Search for the cell housing the specified text and yield its (X, Y) center coordinate. 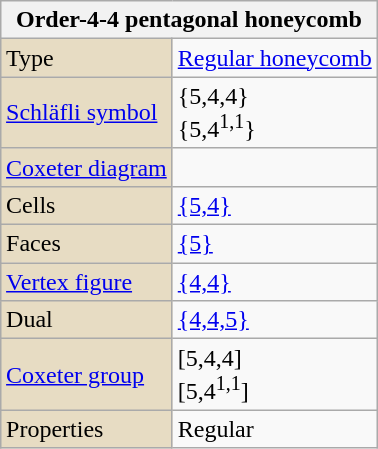
Schläfli symbol (87, 113)
{5,4} (274, 205)
Dual (87, 320)
Type (87, 58)
Vertex figure (87, 282)
Faces (87, 244)
{4,4,5} (274, 320)
Properties (87, 429)
Coxeter diagram (87, 167)
Cells (87, 205)
Regular (274, 429)
Order-4-4 pentagonal honeycomb (190, 20)
[5,4,4][5,41,1] (274, 375)
{5,4,4}{5,41,1} (274, 113)
Regular honeycomb (274, 58)
{5} (274, 244)
{4,4} (274, 282)
Coxeter group (87, 375)
